Detect which cell encompasses the target text, then output its [X, Y] center coordinate. 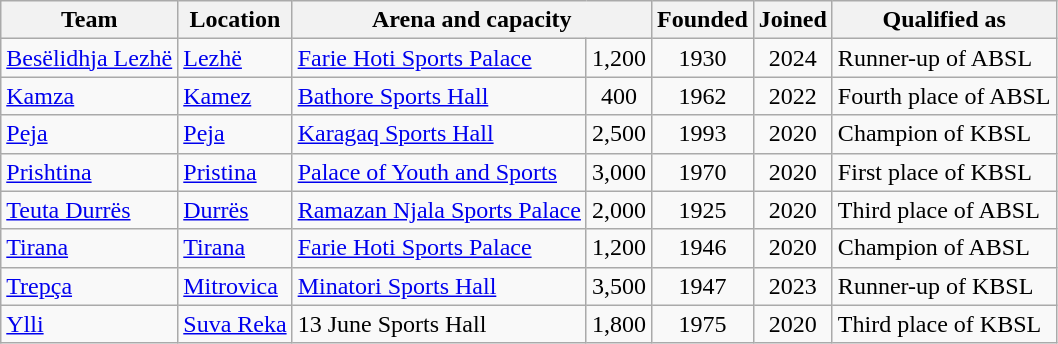
3,500 [618, 286]
Runner-up of KBSL [944, 286]
Lezhë [235, 58]
Prishtina [90, 172]
Champion of ABSL [944, 248]
13 June Sports Hall [439, 324]
Kamez [235, 96]
2022 [792, 96]
1962 [702, 96]
Team [90, 20]
2,500 [618, 134]
1925 [702, 210]
Minatori Sports Hall [439, 286]
Arena and capacity [472, 20]
Fourth place of ABSL [944, 96]
Pristina [235, 172]
1946 [702, 248]
1947 [702, 286]
Karagaq Sports Hall [439, 134]
Trepça [90, 286]
First place of KBSL [944, 172]
Location [235, 20]
2024 [792, 58]
Third place of ABSL [944, 210]
Founded [702, 20]
Suva Reka [235, 324]
Ylli [90, 324]
3,000 [618, 172]
1970 [702, 172]
Kamza [90, 96]
Bathore Sports Hall [439, 96]
Palace of Youth and Sports [439, 172]
Champion of KBSL [944, 134]
Teuta Durrës [90, 210]
Ramazan Njala Sports Palace [439, 210]
Besëlidhja Lezhë [90, 58]
1,800 [618, 324]
Third place of KBSL [944, 324]
400 [618, 96]
2,000 [618, 210]
2023 [792, 286]
Durrës [235, 210]
Runner-up of ABSL [944, 58]
Joined [792, 20]
Mitrovica [235, 286]
1975 [702, 324]
Qualified as [944, 20]
1930 [702, 58]
1993 [702, 134]
